Extract the (x, y) coordinate from the center of the cell holding the provided text.  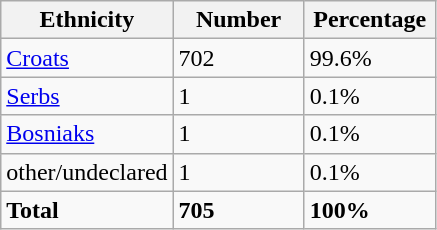
Percentage (370, 20)
Total (87, 210)
Bosniaks (87, 134)
702 (238, 58)
other/undeclared (87, 172)
Number (238, 20)
Ethnicity (87, 20)
Croats (87, 58)
705 (238, 210)
Serbs (87, 96)
100% (370, 210)
99.6% (370, 58)
